Determine the (X, Y) coordinate at the center of the cell enclosing the given text.  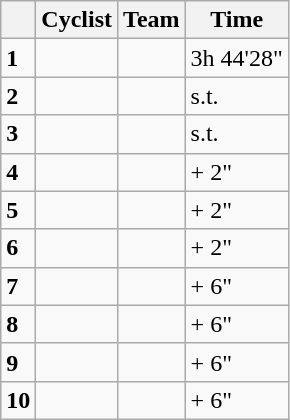
9 (18, 362)
Team (152, 20)
3h 44'28" (236, 58)
10 (18, 400)
8 (18, 324)
3 (18, 134)
4 (18, 172)
2 (18, 96)
7 (18, 286)
6 (18, 248)
5 (18, 210)
Time (236, 20)
1 (18, 58)
Cyclist (77, 20)
